Capture the cell that displays the provided text and extract its (x, y) central coordinate. 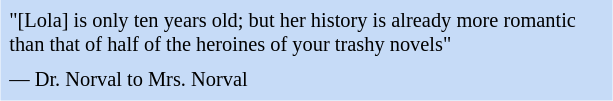
"[Lola] is only ten years old; but her history is already more romantic than that of half of the heroines of your trashy novels" (306, 34)
— Dr. Norval to Mrs. Norval (306, 80)
